Extract the (X, Y) coordinate from the center of the cell holding the provided text.  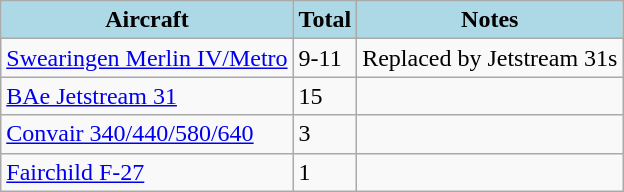
Convair 340/440/580/640 (147, 134)
15 (325, 96)
Notes (490, 20)
3 (325, 134)
Aircraft (147, 20)
Total (325, 20)
Fairchild F-27 (147, 172)
Swearingen Merlin IV/Metro (147, 58)
9-11 (325, 58)
BAe Jetstream 31 (147, 96)
1 (325, 172)
Replaced by Jetstream 31s (490, 58)
